For the text-containing cell, return its midpoint in (X, Y) coordinate format. 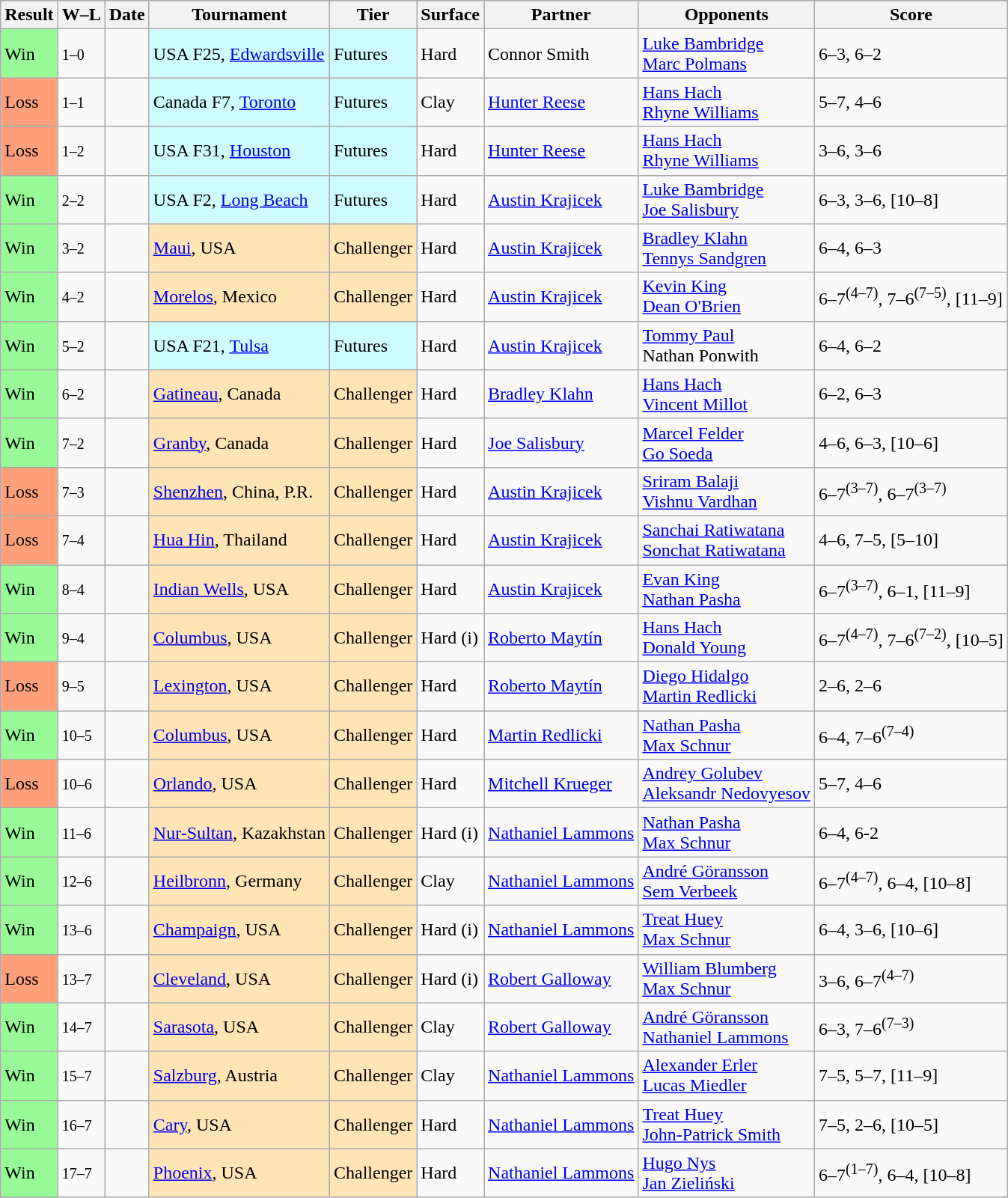
Result (29, 15)
Canada F7, Toronto (239, 102)
Shenzhen, China, P.R. (239, 491)
1–2 (81, 151)
6–4, 6–3 (911, 248)
USA F21, Tulsa (239, 346)
5–2 (81, 346)
6–2, 6–3 (911, 394)
1–1 (81, 102)
W–L (81, 15)
Salzburg, Austria (239, 1076)
Champaign, USA (239, 929)
Hugo Nys Jan Zieliński (727, 1173)
10–5 (81, 735)
Bradley Klahn (561, 394)
Gatineau, Canada (239, 394)
Opponents (727, 15)
6–7(3–7), 6–1, [11–9] (911, 588)
Date (127, 15)
6–7(1–7), 6–4, [10–8] (911, 1173)
7–4 (81, 540)
7–5, 5–7, [11–9] (911, 1076)
9–4 (81, 638)
Cleveland, USA (239, 979)
1–0 (81, 54)
6–4, 7–6(7–4) (911, 735)
6–3, 7–6(7–3) (911, 1027)
7–3 (81, 491)
9–5 (81, 687)
10–6 (81, 784)
14–7 (81, 1027)
Cary, USA (239, 1124)
6–7(4–7), 7–6(7–2), [10–5] (911, 638)
13–6 (81, 929)
Luke Bambridge Marc Polmans (727, 54)
16–7 (81, 1124)
Connor Smith (561, 54)
6–7(4–7), 6–4, [10–8] (911, 881)
8–4 (81, 588)
Partner (561, 15)
12–6 (81, 881)
Hans Hach Donald Young (727, 638)
Surface (450, 15)
USA F31, Houston (239, 151)
13–7 (81, 979)
Kevin King Dean O'Brien (727, 296)
3–6, 3–6 (911, 151)
Indian Wells, USA (239, 588)
Hua Hin, Thailand (239, 540)
Score (911, 15)
André Göransson Sem Verbeek (727, 881)
6–4, 6-2 (911, 832)
William Blumberg Max Schnur (727, 979)
6–7(3–7), 6–7(3–7) (911, 491)
6–4, 6–2 (911, 346)
2–6, 2–6 (911, 687)
4–2 (81, 296)
15–7 (81, 1076)
7–5, 2–6, [10–5] (911, 1124)
Granby, Canada (239, 443)
Sarasota, USA (239, 1027)
Treat Huey Max Schnur (727, 929)
Hans Hach Vincent Millot (727, 394)
17–7 (81, 1173)
Alexander Erler Lucas Miedler (727, 1076)
Tier (373, 15)
Martin Redlicki (561, 735)
André Göransson Nathaniel Lammons (727, 1027)
Treat Huey John-Patrick Smith (727, 1124)
7–2 (81, 443)
Evan King Nathan Pasha (727, 588)
Diego Hidalgo Martin Redlicki (727, 687)
Lexington, USA (239, 687)
4–6, 7–5, [5–10] (911, 540)
2–2 (81, 199)
Andrey Golubev Aleksandr Nedovyesov (727, 784)
Tournament (239, 15)
Heilbronn, Germany (239, 881)
USA F2, Long Beach (239, 199)
3–6, 6–7(4–7) (911, 979)
Maui, USA (239, 248)
4–6, 6–3, [10–6] (911, 443)
Morelos, Mexico (239, 296)
6–3, 6–2 (911, 54)
Joe Salisbury (561, 443)
6–7(4–7), 7–6(7–5), [11–9] (911, 296)
11–6 (81, 832)
Sriram Balaji Vishnu Vardhan (727, 491)
Phoenix, USA (239, 1173)
Tommy Paul Nathan Ponwith (727, 346)
Nur-Sultan, Kazakhstan (239, 832)
Marcel Felder Go Soeda (727, 443)
Luke Bambridge Joe Salisbury (727, 199)
6–4, 3–6, [10–6] (911, 929)
6–3, 3–6, [10–8] (911, 199)
3–2 (81, 248)
USA F25, Edwardsville (239, 54)
Mitchell Krueger (561, 784)
Bradley Klahn Tennys Sandgren (727, 248)
Sanchai Ratiwatana Sonchat Ratiwatana (727, 540)
6–2 (81, 394)
Orlando, USA (239, 784)
